Detect which cell encompasses the target text, then output its [x, y] center coordinate. 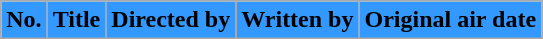
No. [24, 20]
Original air date [450, 20]
Written by [298, 20]
Directed by [171, 20]
Title [76, 20]
